Identify which cell holds the provided text, then report its [x, y] central coordinate. 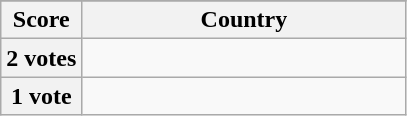
1 vote [42, 96]
Score [42, 20]
2 votes [42, 58]
Country [244, 20]
